Find where the given text appears and provide that cell's center as [X, Y] coordinate. 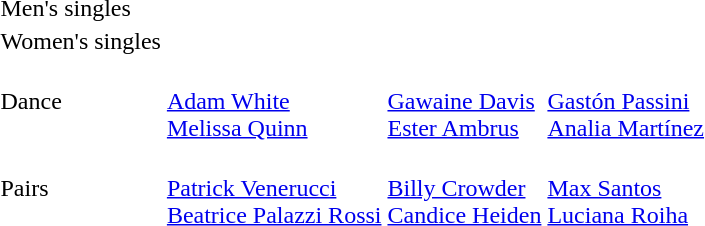
Gawaine DavisEster Ambrus [464, 101]
Adam WhiteMelissa Quinn [274, 101]
